Extract the [X, Y] coordinate from the center of the cell holding the provided text.  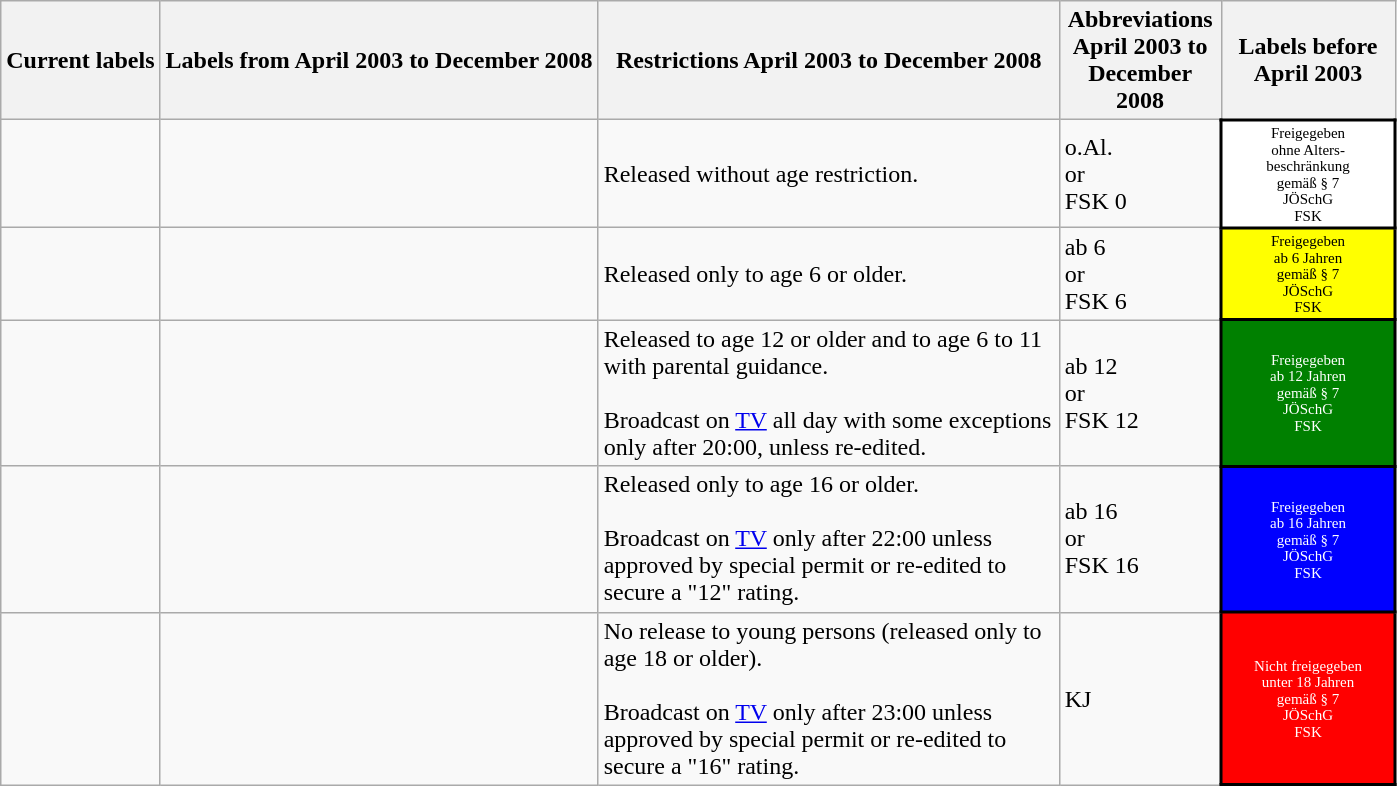
Nicht freigegebenunter 18 Jahrengemäß § 7JÖSchGFSK [1308, 698]
Current labels [80, 60]
Released only to age 16 or older.Broadcast on TV only after 22:00 unless approved by special permit or re-edited to secure a "12" rating. [828, 539]
Freigegebenab 12 Jahrengemäß § 7JÖSchGFSK [1308, 393]
Released without age restriction. [828, 174]
ab 6orFSK 6 [1140, 274]
ab 12orFSK 12 [1140, 393]
Freigegebenohne Alters-beschränkunggemäß § 7JÖSchGFSK [1308, 174]
Freigegebenab 6 Jahrengemäß § 7JÖSchGFSK [1308, 274]
Labels before April 2003 [1308, 60]
ab 16orFSK 16 [1140, 539]
Labels from April 2003 to December 2008 [379, 60]
Released only to age 6 or older. [828, 274]
Abbreviations April 2003 to December 2008 [1140, 60]
KJ [1140, 698]
Restrictions April 2003 to December 2008 [828, 60]
Freigegebenab 16 Jahrengemäß § 7JÖSchGFSK [1308, 539]
o.Al.orFSK 0 [1140, 174]
